Locate the cell with the specified text and output its [X, Y] center coordinate. 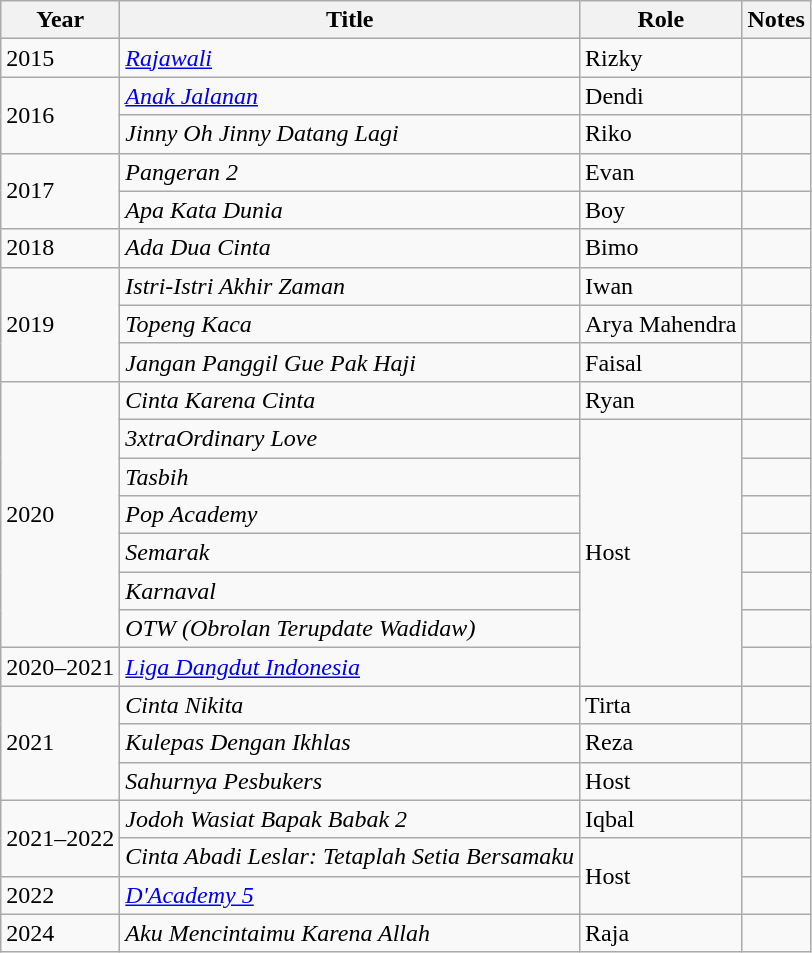
Raja [661, 933]
Liga Dangdut Indonesia [350, 667]
Iwan [661, 286]
Cinta Karena Cinta [350, 400]
2020–2021 [60, 667]
Kulepas Dengan Ikhlas [350, 743]
Sahurnya Pesbukers [350, 781]
Riko [661, 134]
2019 [60, 324]
Apa Kata Dunia [350, 210]
Pangeran 2 [350, 172]
Jinny Oh Jinny Datang Lagi [350, 134]
Notes [776, 20]
Iqbal [661, 819]
Pop Academy [350, 515]
Faisal [661, 362]
Dendi [661, 96]
Jangan Panggil Gue Pak Haji [350, 362]
Year [60, 20]
Title [350, 20]
Bimo [661, 248]
Jodoh Wasiat Bapak Babak 2 [350, 819]
2018 [60, 248]
2021–2022 [60, 838]
Aku Mencintaimu Karena Allah [350, 933]
Tirta [661, 705]
Rizky [661, 58]
Anak Jalanan [350, 96]
Karnaval [350, 591]
Role [661, 20]
2024 [60, 933]
2015 [60, 58]
Boy [661, 210]
3xtraOrdinary Love [350, 438]
2016 [60, 115]
D'Academy 5 [350, 895]
Cinta Nikita [350, 705]
OTW (Obrolan Terupdate Wadidaw) [350, 629]
Evan [661, 172]
2022 [60, 895]
Semarak [350, 553]
2021 [60, 743]
2020 [60, 514]
Ada Dua Cinta [350, 248]
Cinta Abadi Leslar: Tetaplah Setia Bersamaku [350, 857]
2017 [60, 191]
Arya Mahendra [661, 324]
Reza [661, 743]
Tasbih [350, 477]
Topeng Kaca [350, 324]
Rajawali [350, 58]
Istri-Istri Akhir Zaman [350, 286]
Ryan [661, 400]
